Return the (x, y) coordinate for the center point of the cell that contains the specified text.  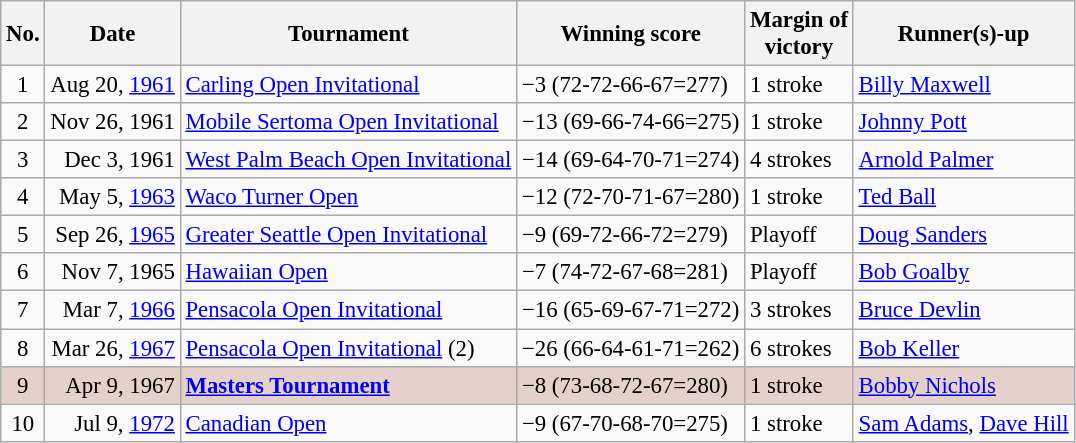
May 5, 1963 (112, 197)
−8 (73-68-72-67=280) (631, 385)
Masters Tournament (348, 385)
Hawaiian Open (348, 273)
Aug 20, 1961 (112, 85)
Runner(s)-up (964, 34)
Ted Ball (964, 197)
3 strokes (800, 310)
6 strokes (800, 348)
−14 (69-64-70-71=274) (631, 160)
8 (23, 348)
Canadian Open (348, 423)
Sep 26, 1965 (112, 235)
Greater Seattle Open Invitational (348, 235)
Carling Open Invitational (348, 85)
3 (23, 160)
−7 (74-72-67-68=281) (631, 273)
5 (23, 235)
10 (23, 423)
4 strokes (800, 160)
Bob Goalby (964, 273)
Johnny Pott (964, 122)
−13 (69-66-74-66=275) (631, 122)
Dec 3, 1961 (112, 160)
Pensacola Open Invitational (348, 310)
Bobby Nichols (964, 385)
Date (112, 34)
Pensacola Open Invitational (2) (348, 348)
Bob Keller (964, 348)
−9 (69-72-66-72=279) (631, 235)
Waco Turner Open (348, 197)
2 (23, 122)
−12 (72-70-71-67=280) (631, 197)
1 (23, 85)
West Palm Beach Open Invitational (348, 160)
Mar 7, 1966 (112, 310)
7 (23, 310)
−9 (67-70-68-70=275) (631, 423)
Bruce Devlin (964, 310)
Arnold Palmer (964, 160)
Mobile Sertoma Open Invitational (348, 122)
Sam Adams, Dave Hill (964, 423)
Apr 9, 1967 (112, 385)
Nov 26, 1961 (112, 122)
Winning score (631, 34)
Doug Sanders (964, 235)
Jul 9, 1972 (112, 423)
6 (23, 273)
4 (23, 197)
9 (23, 385)
−16 (65-69-67-71=272) (631, 310)
Margin ofvictory (800, 34)
Tournament (348, 34)
−3 (72-72-66-67=277) (631, 85)
Nov 7, 1965 (112, 273)
No. (23, 34)
Mar 26, 1967 (112, 348)
Billy Maxwell (964, 85)
−26 (66-64-61-71=262) (631, 348)
